Capture the cell that displays the provided text and extract its (X, Y) central coordinate. 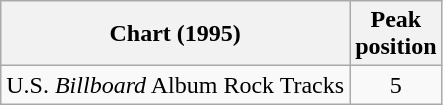
Chart (1995) (176, 34)
U.S. Billboard Album Rock Tracks (176, 85)
Peakposition (396, 34)
5 (396, 85)
